From the cell containing the given text, extract its center point as (x, y) coordinate. 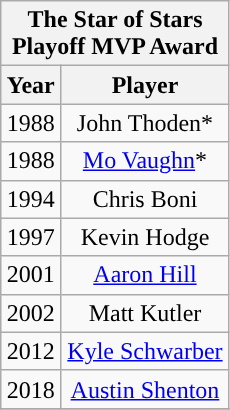
1997 (31, 237)
Chris Boni (146, 199)
Austin Shenton (146, 389)
Matt Kutler (146, 313)
Player (146, 85)
Kyle Schwarber (146, 351)
Year (31, 85)
1994 (31, 199)
2001 (31, 275)
2018 (31, 389)
The Star of Stars Playoff MVP Award (116, 34)
Aaron Hill (146, 275)
2002 (31, 313)
Mo Vaughn* (146, 161)
John Thoden* (146, 123)
2012 (31, 351)
Kevin Hodge (146, 237)
